From the cell containing the given text, extract its center point as (x, y) coordinate. 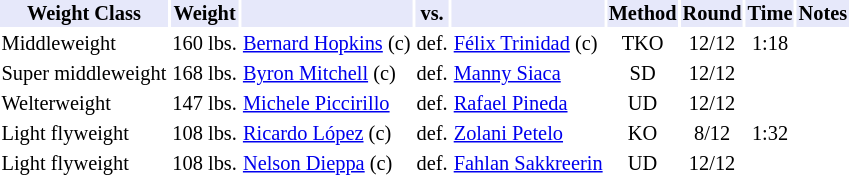
Ricardo López (c) (326, 134)
Super middleweight (84, 74)
Michele Piccirillo (326, 104)
108 lbs. (205, 134)
KO (642, 134)
8/12 (712, 134)
Light flyweight (84, 134)
Rafael Pineda (528, 104)
Round (712, 14)
vs. (432, 14)
Félix Trinidad (c) (528, 44)
SD (642, 74)
Time (770, 14)
Zolani Petelo (528, 134)
Bernard Hopkins (c) (326, 44)
Weight Class (84, 14)
147 lbs. (205, 104)
Manny Siaca (528, 74)
1:18 (770, 44)
UD (642, 104)
Method (642, 14)
Notes (823, 14)
Welterweight (84, 104)
Weight (205, 14)
Byron Mitchell (c) (326, 74)
TKO (642, 44)
Middleweight (84, 44)
160 lbs. (205, 44)
168 lbs. (205, 74)
1:32 (770, 134)
